Identify which cell holds the provided text, then report its (x, y) central coordinate. 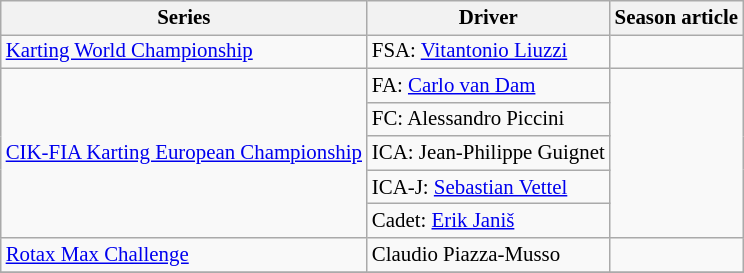
Driver (488, 18)
Series (184, 18)
FSA: Vitantonio Liuzzi (488, 51)
CIK-FIA Karting European Championship (184, 152)
Claudio Piazza-Musso (488, 255)
ICA: Jean-Philippe Guignet (488, 153)
Cadet: Erik Janiš (488, 221)
FC: Alessandro Piccini (488, 119)
FA: Carlo van Dam (488, 85)
ICA-J: Sebastian Vettel (488, 187)
Rotax Max Challenge (184, 255)
Karting World Championship (184, 51)
Season article (676, 18)
